Scan for the cell matching the given text and deliver its [X, Y] coordinate at center. 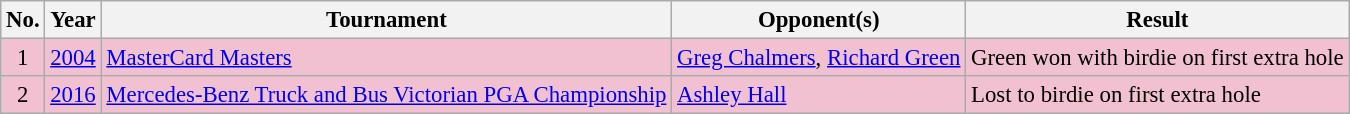
2004 [73, 58]
No. [23, 20]
Opponent(s) [819, 20]
Mercedes-Benz Truck and Bus Victorian PGA Championship [386, 95]
2016 [73, 95]
Year [73, 20]
Result [1158, 20]
1 [23, 58]
Ashley Hall [819, 95]
Lost to birdie on first extra hole [1158, 95]
MasterCard Masters [386, 58]
Green won with birdie on first extra hole [1158, 58]
Tournament [386, 20]
2 [23, 95]
Greg Chalmers, Richard Green [819, 58]
